Find where the given text appears and provide that cell's center as [X, Y] coordinate. 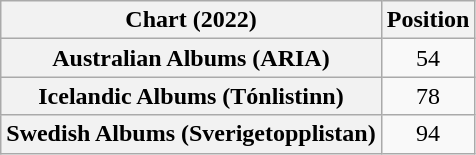
Australian Albums (ARIA) [191, 58]
Swedish Albums (Sverigetopplistan) [191, 134]
94 [428, 134]
78 [428, 96]
54 [428, 58]
Chart (2022) [191, 20]
Icelandic Albums (Tónlistinn) [191, 96]
Position [428, 20]
